For the text-containing cell, return its midpoint in (X, Y) coordinate format. 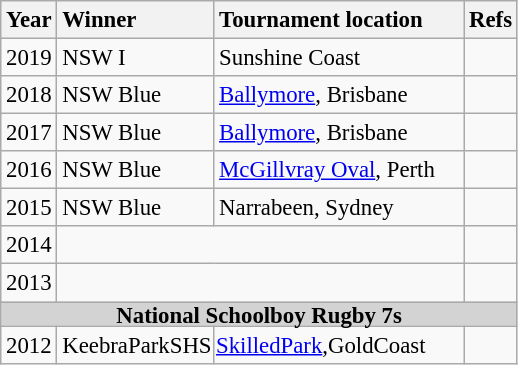
NSW I (136, 58)
2018 (29, 95)
2013 (29, 283)
2016 (29, 170)
SkilledPark,GoldCoast (339, 345)
2012 (29, 345)
Sunshine Coast (339, 58)
2015 (29, 208)
Winner (136, 20)
National Schoolboy Rugby 7s (260, 314)
2019 (29, 58)
Tournament location (339, 20)
Refs (491, 20)
Year (29, 20)
KeebraParkSHS (136, 345)
McGillvray Oval, Perth (339, 170)
Narrabeen, Sydney (339, 208)
2014 (29, 245)
2017 (29, 133)
